Extract the [X, Y] coordinate from the center of the cell holding the provided text.  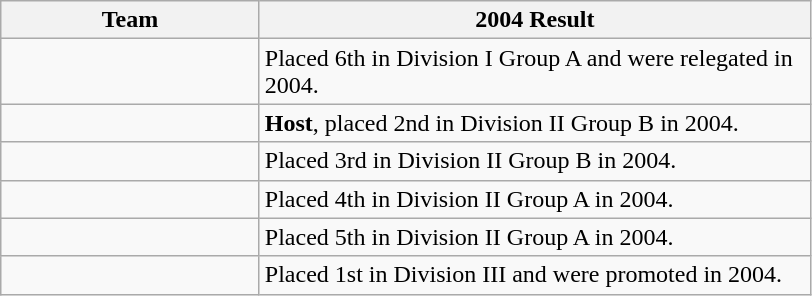
Placed 5th in Division II Group A in 2004. [534, 237]
2004 Result [534, 20]
Team [130, 20]
Placed 3rd in Division II Group B in 2004. [534, 161]
Placed 4th in Division II Group A in 2004. [534, 199]
Placed 1st in Division III and were promoted in 2004. [534, 275]
Host, placed 2nd in Division II Group B in 2004. [534, 123]
Placed 6th in Division I Group A and were relegated in 2004. [534, 72]
